Find where the given text appears and provide that cell's center as (X, Y) coordinate. 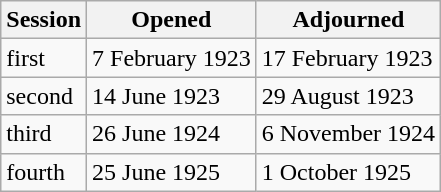
17 February 1923 (348, 58)
26 June 1924 (172, 134)
Session (44, 20)
Adjourned (348, 20)
7 February 1923 (172, 58)
fourth (44, 172)
14 June 1923 (172, 96)
29 August 1923 (348, 96)
first (44, 58)
Opened (172, 20)
third (44, 134)
1 October 1925 (348, 172)
second (44, 96)
6 November 1924 (348, 134)
25 June 1925 (172, 172)
